Detect which cell encompasses the target text, then output its (X, Y) center coordinate. 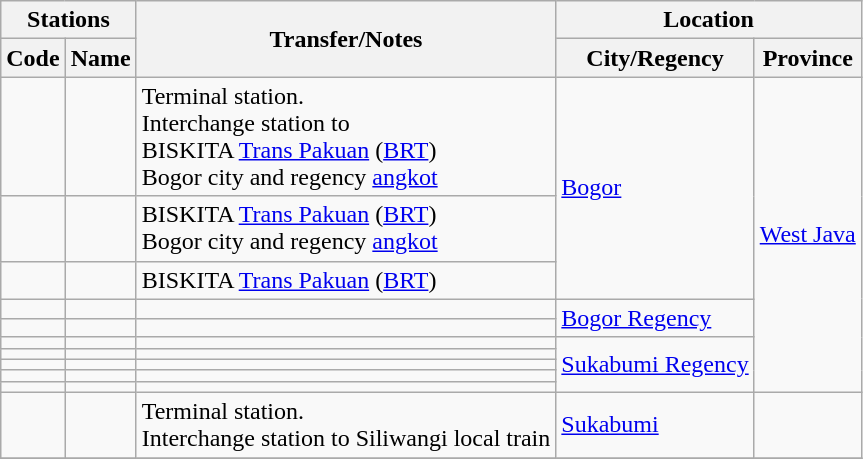
Stations (68, 20)
Bogor (655, 188)
Terminal station.Interchange station to BISKITA Trans Pakuan (BRT) Bogor city and regency angkot (346, 136)
Province (808, 58)
Transfer/Notes (346, 39)
Sukabumi Regency (655, 364)
City/Regency (655, 58)
BISKITA Trans Pakuan (BRT) Bogor city and regency angkot (346, 228)
Bogor Regency (655, 318)
Terminal station.Interchange station to Siliwangi local train (346, 424)
Sukabumi (655, 424)
Location (708, 20)
Code (33, 58)
Name (100, 58)
West Java (808, 235)
BISKITA Trans Pakuan (BRT) (346, 280)
